Determine the [X, Y] coordinate at the center of the cell enclosing the given text.  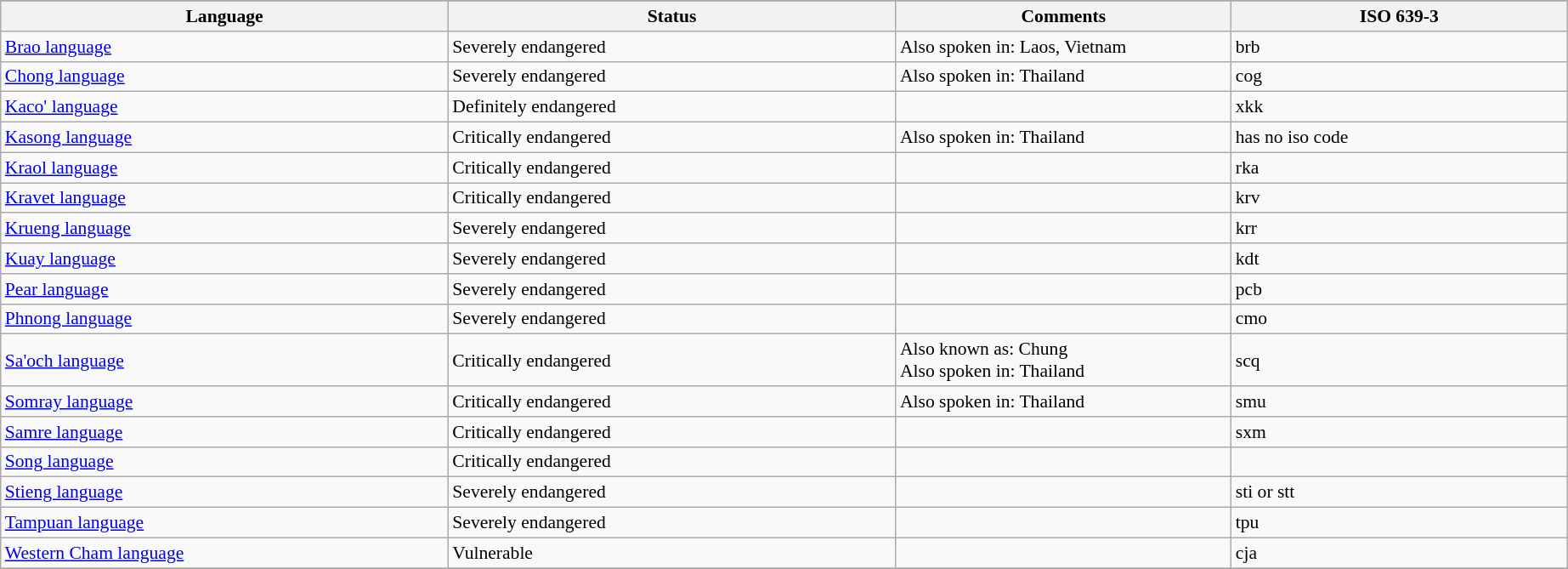
krv [1399, 198]
ISO 639-3 [1399, 16]
Tampuan language [224, 523]
Definitely endangered [671, 107]
Song language [224, 462]
Language [224, 16]
brb [1399, 47]
Also known as: ChungAlso spoken in: Thailand [1064, 361]
Kaco' language [224, 107]
krr [1399, 229]
rka [1399, 168]
pcb [1399, 289]
Comments [1064, 16]
Also spoken in: Laos, Vietnam [1064, 47]
Kuay language [224, 259]
sti or stt [1399, 492]
Brao language [224, 47]
Status [671, 16]
Western Cham language [224, 553]
cog [1399, 77]
Somray language [224, 401]
Pear language [224, 289]
Kasong language [224, 138]
smu [1399, 401]
Kraol language [224, 168]
Phnong language [224, 319]
Kravet language [224, 198]
cja [1399, 553]
cmo [1399, 319]
tpu [1399, 523]
kdt [1399, 259]
Krueng language [224, 229]
xkk [1399, 107]
Sa'och language [224, 361]
Stieng language [224, 492]
has no iso code [1399, 138]
scq [1399, 361]
Samre language [224, 432]
Vulnerable [671, 553]
sxm [1399, 432]
Chong language [224, 77]
